Capture the cell that displays the provided text and extract its [x, y] central coordinate. 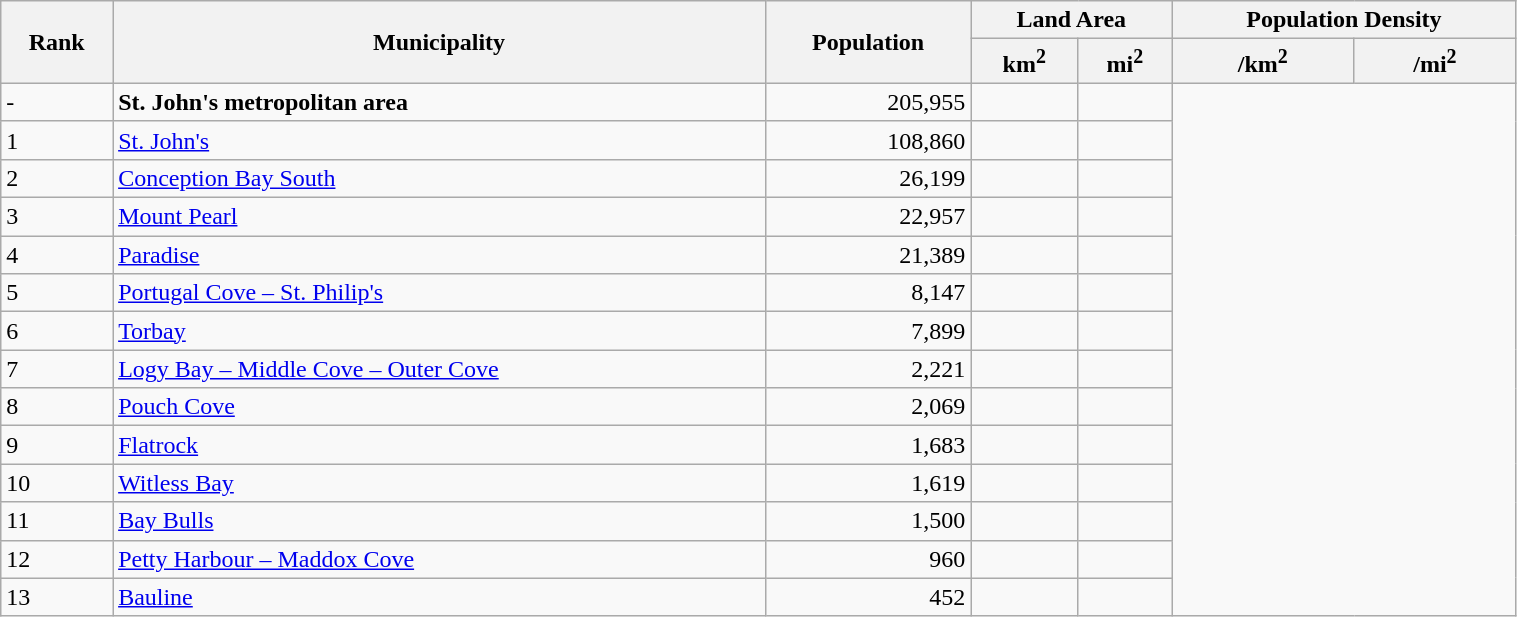
St. John's metropolitan area [440, 102]
Land Area [1072, 20]
1,619 [868, 483]
Municipality [440, 42]
/km2 [1263, 62]
/mi2 [1435, 62]
Bay Bulls [440, 521]
Witless Bay [440, 483]
6 [57, 331]
Pouch Cove [440, 407]
5 [57, 293]
3 [57, 217]
452 [868, 597]
Conception Bay South [440, 178]
10 [57, 483]
2,221 [868, 369]
4 [57, 255]
2,069 [868, 407]
Flatrock [440, 445]
11 [57, 521]
Portugal Cove – St. Philip's [440, 293]
Bauline [440, 597]
- [57, 102]
Mount Pearl [440, 217]
Population [868, 42]
26,199 [868, 178]
7 [57, 369]
1,683 [868, 445]
Torbay [440, 331]
Petty Harbour – Maddox Cove [440, 559]
9 [57, 445]
8,147 [868, 293]
Rank [57, 42]
Population Density [1344, 20]
22,957 [868, 217]
21,389 [868, 255]
7,899 [868, 331]
1 [57, 140]
108,860 [868, 140]
13 [57, 597]
Logy Bay – Middle Cove – Outer Cove [440, 369]
12 [57, 559]
St. John's [440, 140]
1,500 [868, 521]
960 [868, 559]
mi2 [1125, 62]
205,955 [868, 102]
km2 [1024, 62]
2 [57, 178]
Paradise [440, 255]
8 [57, 407]
